Determine the (x, y) coordinate at the center of the cell enclosing the given text.  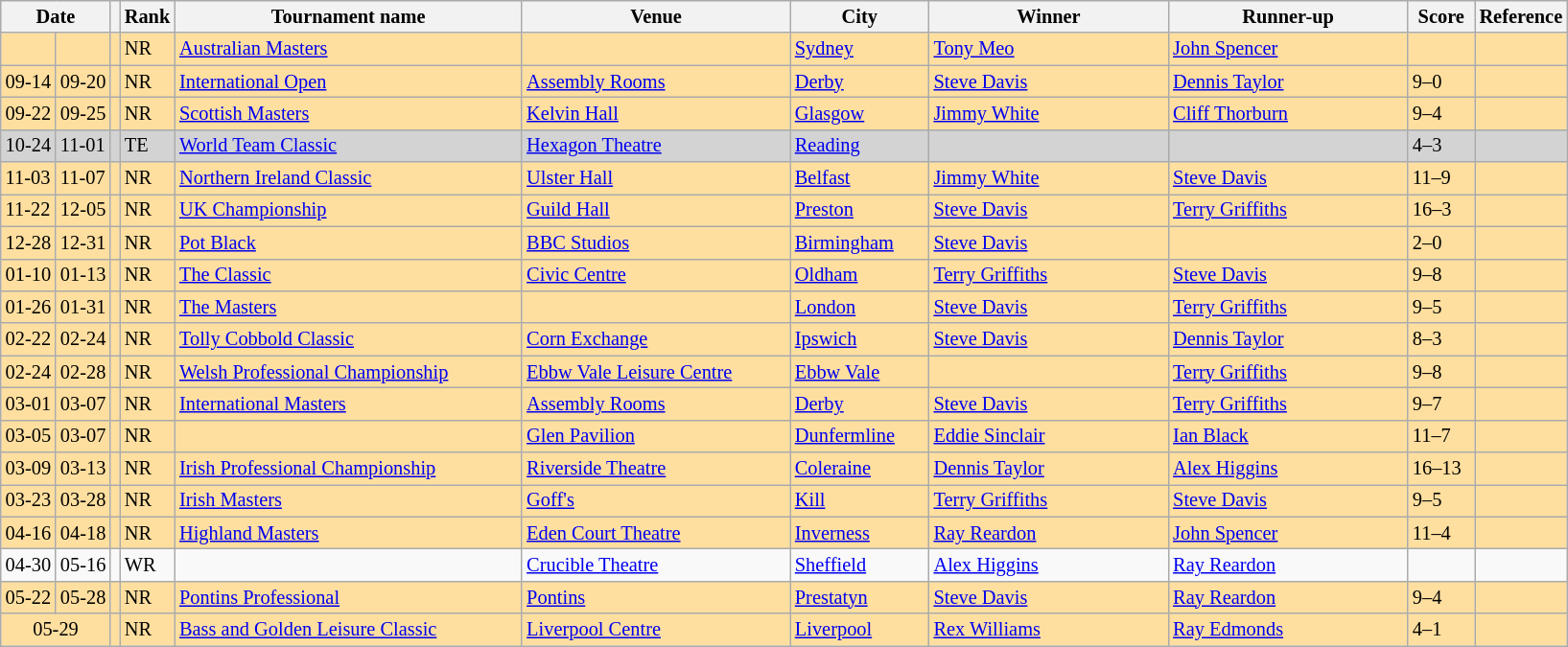
Tony Meo (1049, 49)
Pot Black (348, 243)
09-14 (29, 81)
Glen Pavilion (656, 436)
Corn Exchange (656, 339)
12-05 (82, 210)
04-30 (29, 565)
Coleraine (859, 469)
Sheffield (859, 565)
01-31 (82, 307)
16–13 (1441, 469)
11-22 (29, 210)
02-22 (29, 339)
Pontins Professional (348, 597)
Belfast (859, 178)
Ebbw Vale (859, 372)
05-22 (29, 597)
Preston (859, 210)
Welsh Professional Championship (348, 372)
Scottish Masters (348, 113)
WR (148, 565)
The Classic (348, 275)
Irish Professional Championship (348, 469)
9–7 (1441, 404)
04-18 (82, 533)
International Masters (348, 404)
Reading (859, 146)
London (859, 307)
Cliff Thorburn (1288, 113)
Rank (148, 16)
Kelvin Hall (656, 113)
Dunfermline (859, 436)
03-05 (29, 436)
Ipswich (859, 339)
03-09 (29, 469)
16–3 (1441, 210)
11-03 (29, 178)
City (859, 16)
Bass and Golden Leisure Classic (348, 630)
01-26 (29, 307)
TE (148, 146)
9–0 (1441, 81)
Eddie Sinclair (1049, 436)
4–3 (1441, 146)
Glasgow (859, 113)
8–3 (1441, 339)
Tournament name (348, 16)
11–4 (1441, 533)
Ebbw Vale Leisure Centre (656, 372)
09-22 (29, 113)
Crucible Theatre (656, 565)
09-25 (82, 113)
Eden Court Theatre (656, 533)
International Open (348, 81)
03-28 (82, 500)
BBC Studios (656, 243)
09-20 (82, 81)
03-23 (29, 500)
01-10 (29, 275)
Kill (859, 500)
Hexagon Theatre (656, 146)
10-24 (29, 146)
Sydney (859, 49)
Liverpool Centre (656, 630)
Liverpool (859, 630)
2–0 (1441, 243)
Ulster Hall (656, 178)
11-01 (82, 146)
Score (1441, 16)
12-31 (82, 243)
12-28 (29, 243)
4–1 (1441, 630)
Civic Centre (656, 275)
Birmingham (859, 243)
World Team Classic (348, 146)
03-01 (29, 404)
Ray Edmonds (1288, 630)
The Masters (348, 307)
05-29 (56, 630)
Ian Black (1288, 436)
04-16 (29, 533)
Goff's (656, 500)
Tolly Cobbold Classic (348, 339)
Date (56, 16)
Northern Ireland Classic (348, 178)
03-13 (82, 469)
Prestatyn (859, 597)
Oldham (859, 275)
Pontins (656, 597)
01-13 (82, 275)
11–7 (1441, 436)
05-16 (82, 565)
Guild Hall (656, 210)
Irish Masters (348, 500)
Rex Williams (1049, 630)
Highland Masters (348, 533)
Winner (1049, 16)
Australian Masters (348, 49)
Inverness (859, 533)
Venue (656, 16)
11-07 (82, 178)
11–9 (1441, 178)
Riverside Theatre (656, 469)
Runner-up (1288, 16)
Reference (1521, 16)
02-28 (82, 372)
05-28 (82, 597)
UK Championship (348, 210)
